Scan for the cell matching the given text and deliver its [X, Y] coordinate at center. 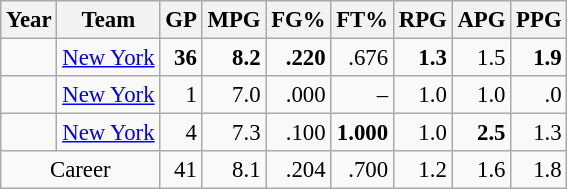
36 [181, 58]
1.2 [422, 170]
8.1 [234, 170]
8.2 [234, 58]
Team [108, 20]
7.0 [234, 95]
1 [181, 95]
.0 [539, 95]
.000 [298, 95]
Year [29, 20]
Career [80, 170]
FG% [298, 20]
1.5 [482, 58]
41 [181, 170]
FT% [362, 20]
.100 [298, 133]
GP [181, 20]
1.000 [362, 133]
7.3 [234, 133]
1.9 [539, 58]
– [362, 95]
4 [181, 133]
APG [482, 20]
2.5 [482, 133]
MPG [234, 20]
1.8 [539, 170]
RPG [422, 20]
PPG [539, 20]
.204 [298, 170]
.220 [298, 58]
.700 [362, 170]
.676 [362, 58]
1.6 [482, 170]
